Extract the (x, y) coordinate from the center of the cell holding the provided text.  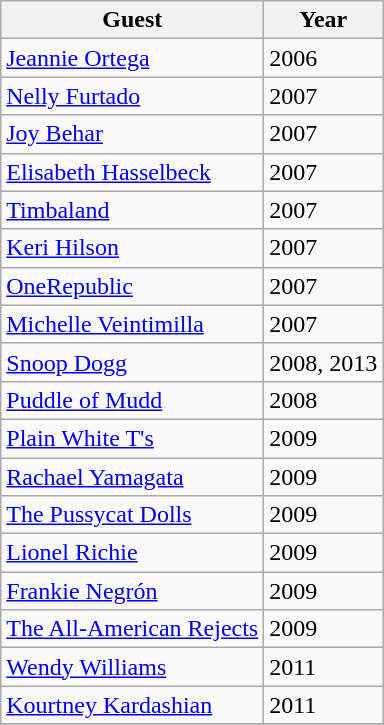
Snoop Dogg (132, 362)
2008 (324, 400)
Nelly Furtado (132, 96)
2006 (324, 58)
Jeannie Ortega (132, 58)
Puddle of Mudd (132, 400)
Michelle Veintimilla (132, 324)
Guest (132, 20)
2008, 2013 (324, 362)
Elisabeth Hasselbeck (132, 172)
Frankie Negrón (132, 591)
Year (324, 20)
Joy Behar (132, 134)
Rachael Yamagata (132, 477)
Kourtney Kardashian (132, 705)
The All-American Rejects (132, 629)
Keri Hilson (132, 248)
Timbaland (132, 210)
OneRepublic (132, 286)
Plain White T's (132, 438)
The Pussycat Dolls (132, 515)
Wendy Williams (132, 667)
Lionel Richie (132, 553)
